Extract the (x, y) coordinate from the center of the cell holding the provided text.  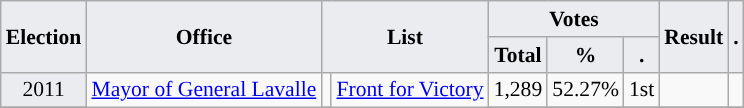
1st (642, 90)
Election (44, 36)
Result (694, 36)
% (586, 55)
List (404, 36)
Mayor of General Lavalle (204, 90)
Total (518, 55)
52.27% (586, 90)
2011 (44, 90)
Votes (574, 19)
Front for Victory (410, 90)
1,289 (518, 90)
Office (204, 36)
